Search for the cell housing the specified text and yield its (X, Y) center coordinate. 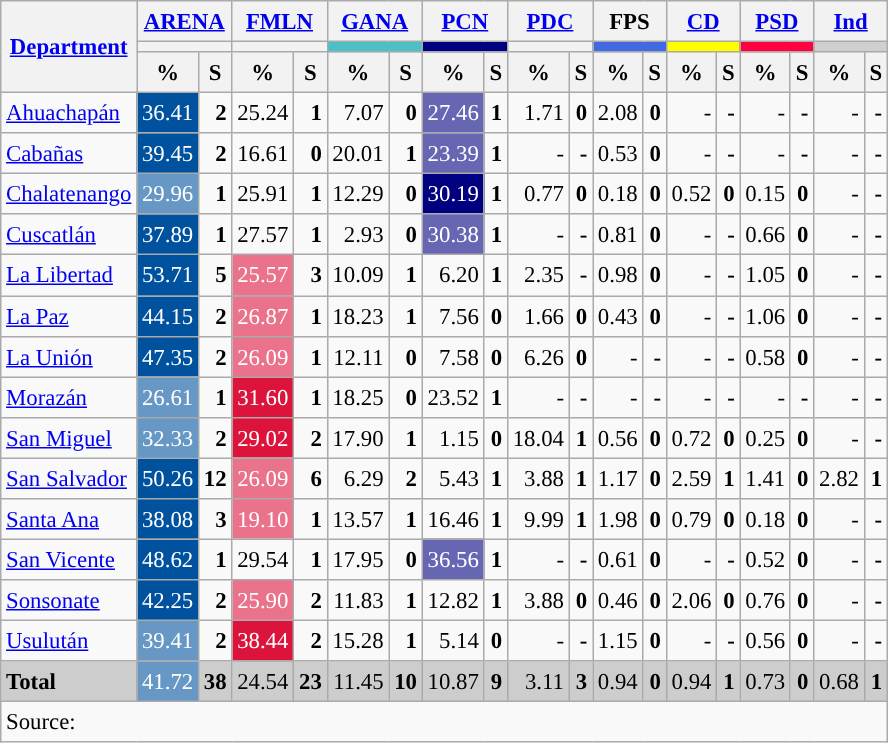
San Miguel (69, 438)
ARENA (184, 22)
44.15 (168, 316)
38.08 (168, 520)
2.93 (358, 234)
7.58 (453, 356)
27.57 (263, 234)
13.57 (358, 520)
Usulután (69, 640)
10.09 (358, 276)
La Unión (69, 356)
6 (310, 478)
San Salvador (69, 478)
31.60 (263, 398)
Department (69, 47)
20.01 (358, 154)
25.24 (263, 114)
5.43 (453, 478)
0.25 (765, 438)
37.89 (168, 234)
12.82 (453, 600)
1.05 (765, 276)
1.66 (538, 316)
5 (214, 276)
17.90 (358, 438)
12.29 (358, 194)
0.98 (618, 276)
La Libertad (69, 276)
26.87 (263, 316)
1.06 (765, 316)
0.73 (765, 682)
0.79 (691, 520)
Cuscatlán (69, 234)
23 (310, 682)
30.19 (453, 194)
Morazán (69, 398)
0.46 (618, 600)
1.98 (618, 520)
0.43 (618, 316)
19.10 (263, 520)
39.41 (168, 640)
La Paz (69, 316)
25.57 (263, 276)
2.08 (618, 114)
9 (496, 682)
48.62 (168, 560)
0.58 (765, 356)
Cabañas (69, 154)
53.71 (168, 276)
18.04 (538, 438)
32.33 (168, 438)
25.91 (263, 194)
10.87 (453, 682)
12 (214, 478)
18.23 (358, 316)
0.76 (765, 600)
9.99 (538, 520)
0.15 (765, 194)
6.29 (358, 478)
42.25 (168, 600)
11.83 (358, 600)
2.82 (839, 478)
0.68 (839, 682)
7.56 (453, 316)
38 (214, 682)
16.46 (453, 520)
Sonsonate (69, 600)
29.96 (168, 194)
Total (69, 682)
30.38 (453, 234)
26.61 (168, 398)
39.45 (168, 154)
6.20 (453, 276)
PDC (550, 22)
0.66 (765, 234)
27.46 (453, 114)
23.52 (453, 398)
25.90 (263, 600)
17.95 (358, 560)
0.81 (618, 234)
11.45 (358, 682)
41.72 (168, 682)
PCN (464, 22)
FMLN (280, 22)
CD (703, 22)
GANA (374, 22)
Ahuachapán (69, 114)
29.02 (263, 438)
7.07 (358, 114)
0.61 (618, 560)
36.41 (168, 114)
1.71 (538, 114)
29.54 (263, 560)
47.35 (168, 356)
2.06 (691, 600)
Santa Ana (69, 520)
1.17 (618, 478)
5.14 (453, 640)
2.59 (691, 478)
Chalatenango (69, 194)
23.39 (453, 154)
0.72 (691, 438)
18.25 (358, 398)
Ind (851, 22)
50.26 (168, 478)
San Vicente (69, 560)
FPS (630, 22)
10 (406, 682)
3.11 (538, 682)
2.35 (538, 276)
12.11 (358, 356)
24.54 (263, 682)
1.41 (765, 478)
6.26 (538, 356)
36.56 (453, 560)
PSD (777, 22)
0.77 (538, 194)
15.28 (358, 640)
16.61 (263, 154)
0.53 (618, 154)
Source: (444, 722)
38.44 (263, 640)
